Pinpoint the cell where the given text exists, returning its [X, Y] midpoint coordinate. 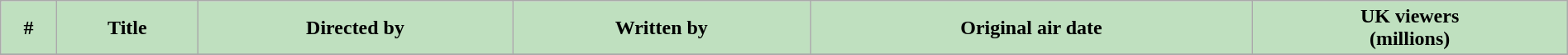
Title [127, 28]
# [28, 28]
UK viewers(millions) [1409, 28]
Directed by [356, 28]
Original air date [1031, 28]
Written by [662, 28]
